Find where the given text appears and provide that cell's center as (X, Y) coordinate. 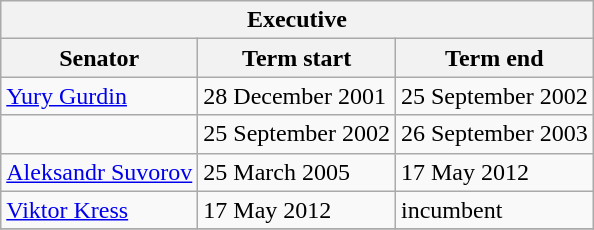
28 December 2001 (297, 96)
Term start (297, 58)
Aleksandr Suvorov (100, 172)
26 September 2003 (494, 134)
Yury Gurdin (100, 96)
Viktor Kress (100, 210)
Term end (494, 58)
Executive (297, 20)
incumbent (494, 210)
Senator (100, 58)
25 March 2005 (297, 172)
